From the cell containing the given text, extract its center point as [x, y] coordinate. 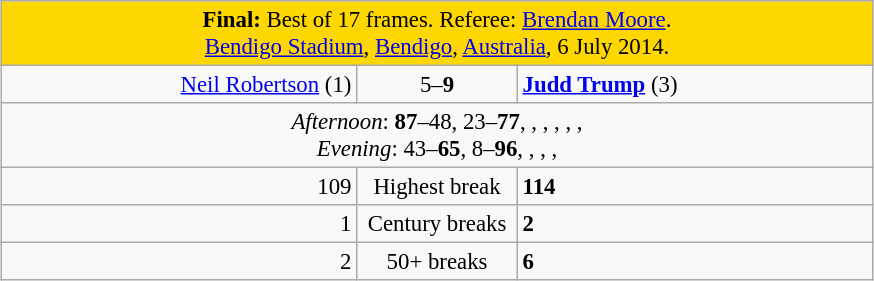
Century breaks [438, 224]
50+ breaks [438, 262]
Highest break [438, 187]
5–9 [438, 85]
Afternoon: 87–48, 23–77, , , , , , Evening: 43–65, 8–96, , , , [437, 136]
Final: Best of 17 frames. Referee: Brendan Moore.Bendigo Stadium, Bendigo, Australia, 6 July 2014. [437, 34]
6 [695, 262]
1 [179, 224]
109 [179, 187]
114 [695, 187]
Neil Robertson (1) [179, 85]
Judd Trump (3) [695, 85]
